Return (x, y) of the center of cell containing provided text 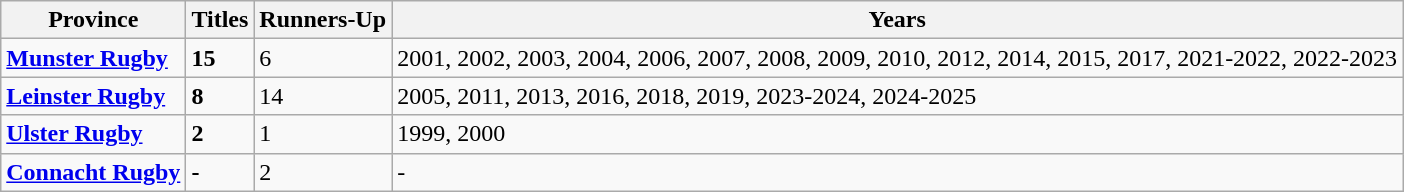
2001, 2002, 2003, 2004, 2006, 2007, 2008, 2009, 2010, 2012, 2014, 2015, 2017, 2021-2022, 2022-2023 (898, 58)
1 (323, 134)
Connacht Rugby (94, 172)
Province (94, 20)
2005, 2011, 2013, 2016, 2018, 2019, 2023-2024, 2024-2025 (898, 96)
Leinster Rugby (94, 96)
15 (220, 58)
Years (898, 20)
1999, 2000 (898, 134)
14 (323, 96)
Runners-Up (323, 20)
6 (323, 58)
Munster Rugby (94, 58)
8 (220, 96)
Ulster Rugby (94, 134)
Titles (220, 20)
